Output the (x, y) coordinate of the center of the cell containing the given text.  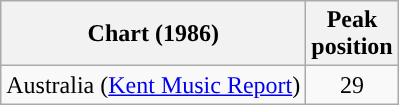
Chart (1986) (154, 34)
Australia (Kent Music Report) (154, 85)
29 (352, 85)
Peakposition (352, 34)
